Return [x, y] of the center of cell containing provided text 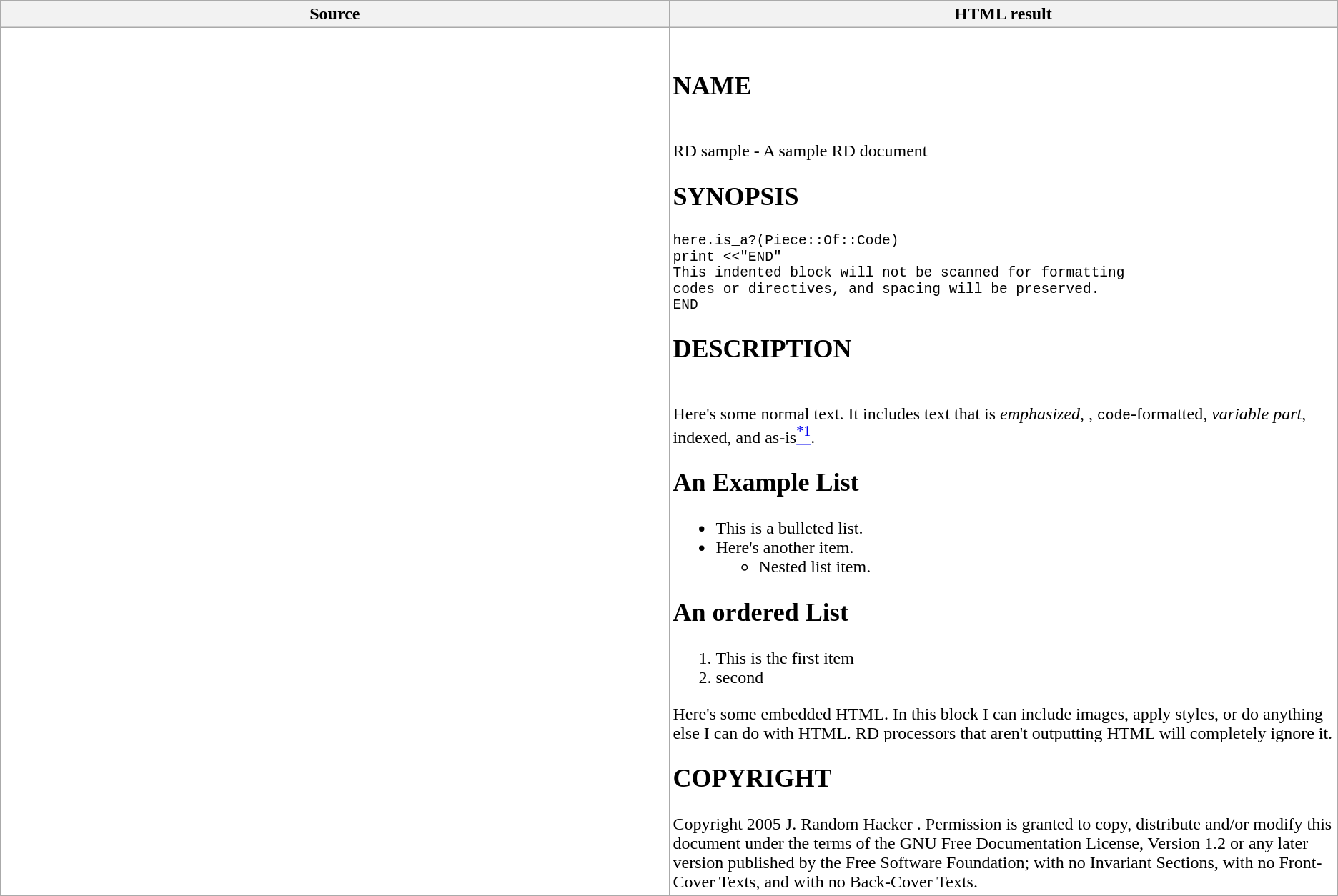
Source [334, 14]
HTML result [1003, 14]
